Find where the given text appears and provide that cell's center as (X, Y) coordinate. 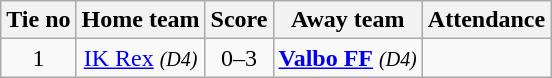
Score (239, 20)
1 (38, 58)
Valbo FF (D4) (348, 58)
0–3 (239, 58)
Attendance (486, 20)
IK Rex (D4) (140, 58)
Away team (348, 20)
Tie no (38, 20)
Home team (140, 20)
